Pinpoint the cell where the given text exists, returning its [X, Y] midpoint coordinate. 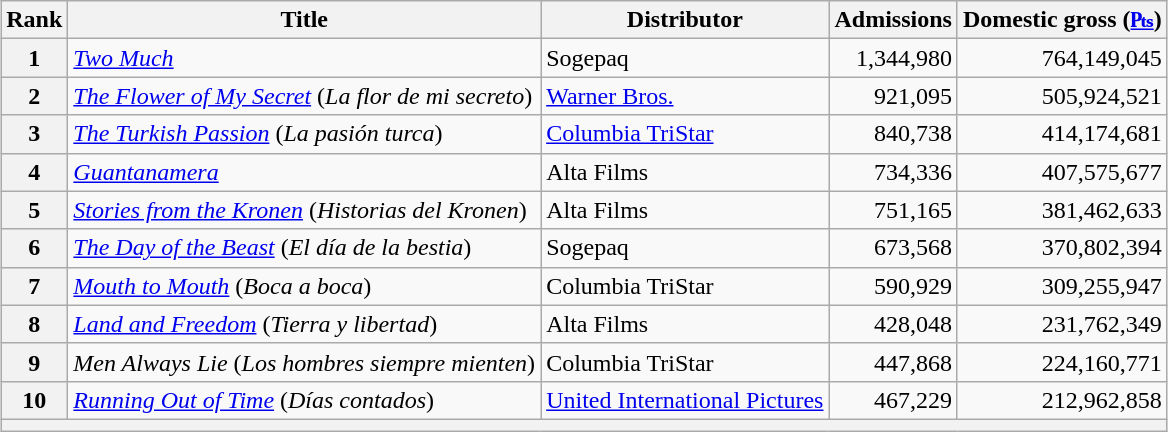
2 [34, 96]
370,802,394 [1062, 248]
1,344,980 [893, 58]
Admissions [893, 20]
6 [34, 248]
United International Pictures [685, 400]
414,174,681 [1062, 134]
921,095 [893, 96]
231,762,349 [1062, 324]
Warner Bros. [685, 96]
Stories from the Kronen (Historias del Kronen) [304, 210]
9 [34, 362]
224,160,771 [1062, 362]
The Day of the Beast (El día de la bestia) [304, 248]
The Flower of My Secret (La flor de mi secreto) [304, 96]
10 [34, 400]
Domestic gross (₧) [1062, 20]
Mouth to Mouth (Boca a boca) [304, 286]
4 [34, 172]
505,924,521 [1062, 96]
Distributor [685, 20]
7 [34, 286]
Guantanamera [304, 172]
Running Out of Time (Días contados) [304, 400]
734,336 [893, 172]
Title [304, 20]
Rank [34, 20]
3 [34, 134]
Men Always Lie (Los hombres siempre mienten) [304, 362]
447,868 [893, 362]
673,568 [893, 248]
212,962,858 [1062, 400]
309,255,947 [1062, 286]
764,149,045 [1062, 58]
467,229 [893, 400]
The Turkish Passion (La pasión turca) [304, 134]
590,929 [893, 286]
428,048 [893, 324]
381,462,633 [1062, 210]
Land and Freedom (Tierra y libertad) [304, 324]
1 [34, 58]
751,165 [893, 210]
8 [34, 324]
407,575,677 [1062, 172]
Two Much [304, 58]
840,738 [893, 134]
5 [34, 210]
